Determine the (x, y) coordinate at the center of the cell enclosing the given text.  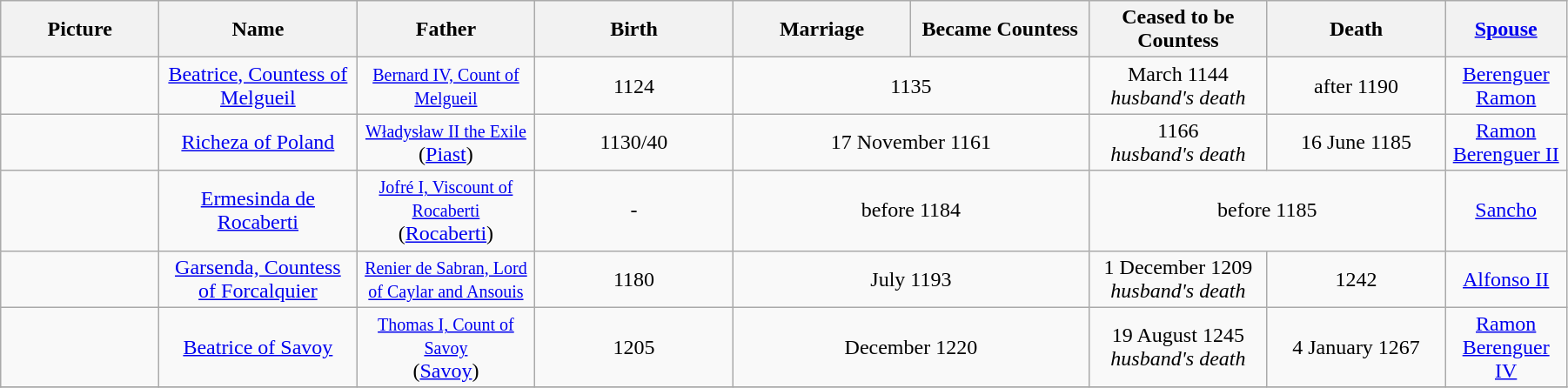
4 January 1267 (1356, 347)
Became Countess (1001, 30)
before 1184 (910, 211)
Ramon Berenguer II (1506, 143)
Beatrice of Savoy (258, 347)
July 1193 (910, 278)
Bernard IV, Count of Melgueil (446, 85)
Marriage (821, 30)
17 November 1161 (910, 143)
Death (1356, 30)
16 June 1185 (1356, 143)
Spouse (1506, 30)
Ermesinda de Rocaberti (258, 211)
1 December 1209husband's death (1178, 278)
19 August 1245husband's death (1178, 347)
Name (258, 30)
Ramon Berenguer IV (1506, 347)
Beatrice, Countess of Melgueil (258, 85)
1242 (1356, 278)
Alfonso II (1506, 278)
Birth (633, 30)
1124 (633, 85)
Father (446, 30)
Sancho (1506, 211)
Ceased to be Countess (1178, 30)
Garsenda, Countess of Forcalquier (258, 278)
- (633, 211)
before 1185 (1267, 211)
1205 (633, 347)
1130/40 (633, 143)
Berenguer Ramon (1506, 85)
March 1144husband's death (1178, 85)
Renier de Sabran, Lord of Caylar and Ansouis (446, 278)
Jofré I, Viscount of Rocaberti(Rocaberti) (446, 211)
1166husband's death (1178, 143)
1135 (910, 85)
December 1220 (910, 347)
after 1190 (1356, 85)
Richeza of Poland (258, 143)
Władysław II the Exile(Piast) (446, 143)
Thomas I, Count of Savoy(Savoy) (446, 347)
Picture (80, 30)
1180 (633, 278)
